Extract the (x, y) coordinate from the center of the cell holding the provided text.  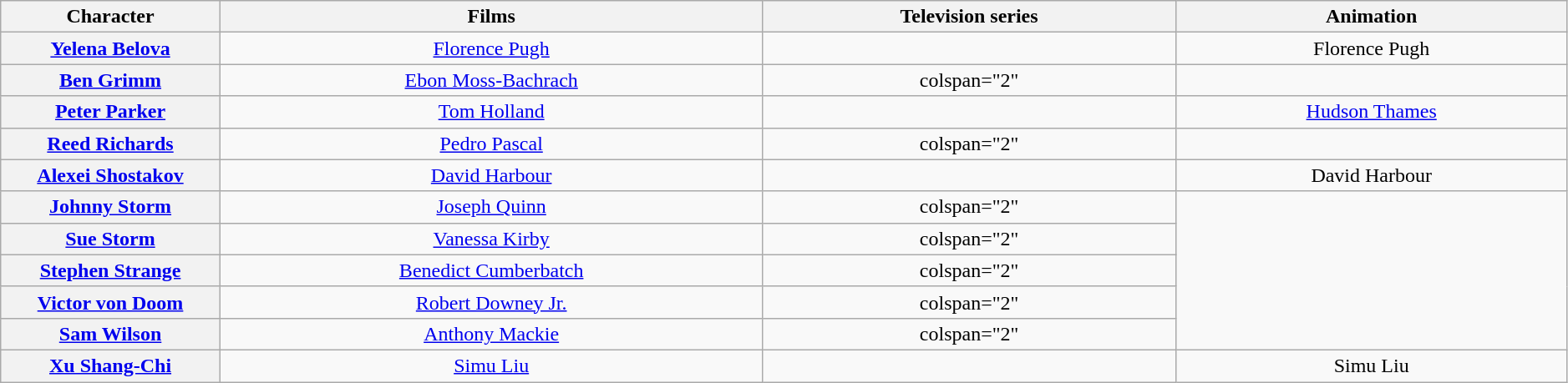
Anthony Mackie (491, 334)
Ben Grimm (110, 80)
Peter Parker (110, 112)
Sue Storm (110, 239)
Sam Wilson (110, 334)
Joseph Quinn (491, 207)
Vanessa Kirby (491, 239)
Victor von Doom (110, 302)
Benedict Cumberbatch (491, 270)
Television series (969, 17)
Xu Shang-Chi (110, 365)
Yelena Belova (110, 48)
Reed Richards (110, 144)
Animation (1372, 17)
Hudson Thames (1372, 112)
Ebon Moss-Bachrach (491, 80)
Character (110, 17)
Johnny Storm (110, 207)
Tom Holland (491, 112)
Pedro Pascal (491, 144)
Robert Downey Jr. (491, 302)
Alexei Shostakov (110, 175)
Stephen Strange (110, 270)
Films (491, 17)
